Determine the [X, Y] coordinate at the center of the cell enclosing the given text.  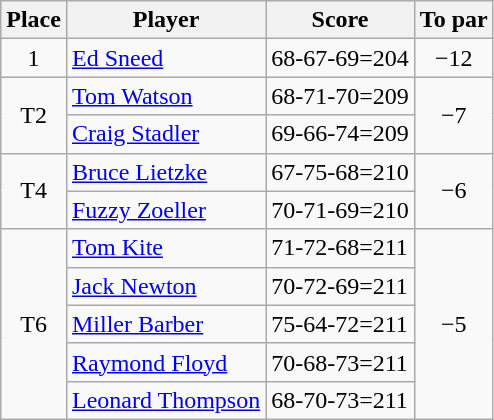
Score [340, 20]
Tom Watson [166, 96]
68-67-69=204 [340, 58]
T2 [34, 115]
Player [166, 20]
Bruce Lietzke [166, 172]
To par [454, 20]
Craig Stadler [166, 134]
70-71-69=210 [340, 210]
Raymond Floyd [166, 362]
68-70-73=211 [340, 400]
Tom Kite [166, 248]
67-75-68=210 [340, 172]
T4 [34, 191]
69-66-74=209 [340, 134]
68-71-70=209 [340, 96]
70-72-69=211 [340, 286]
−7 [454, 115]
−5 [454, 324]
T6 [34, 324]
1 [34, 58]
−6 [454, 191]
Miller Barber [166, 324]
70-68-73=211 [340, 362]
71-72-68=211 [340, 248]
Jack Newton [166, 286]
Ed Sneed [166, 58]
Fuzzy Zoeller [166, 210]
75-64-72=211 [340, 324]
Place [34, 20]
Leonard Thompson [166, 400]
−12 [454, 58]
